For the text-containing cell, return its midpoint in (X, Y) coordinate format. 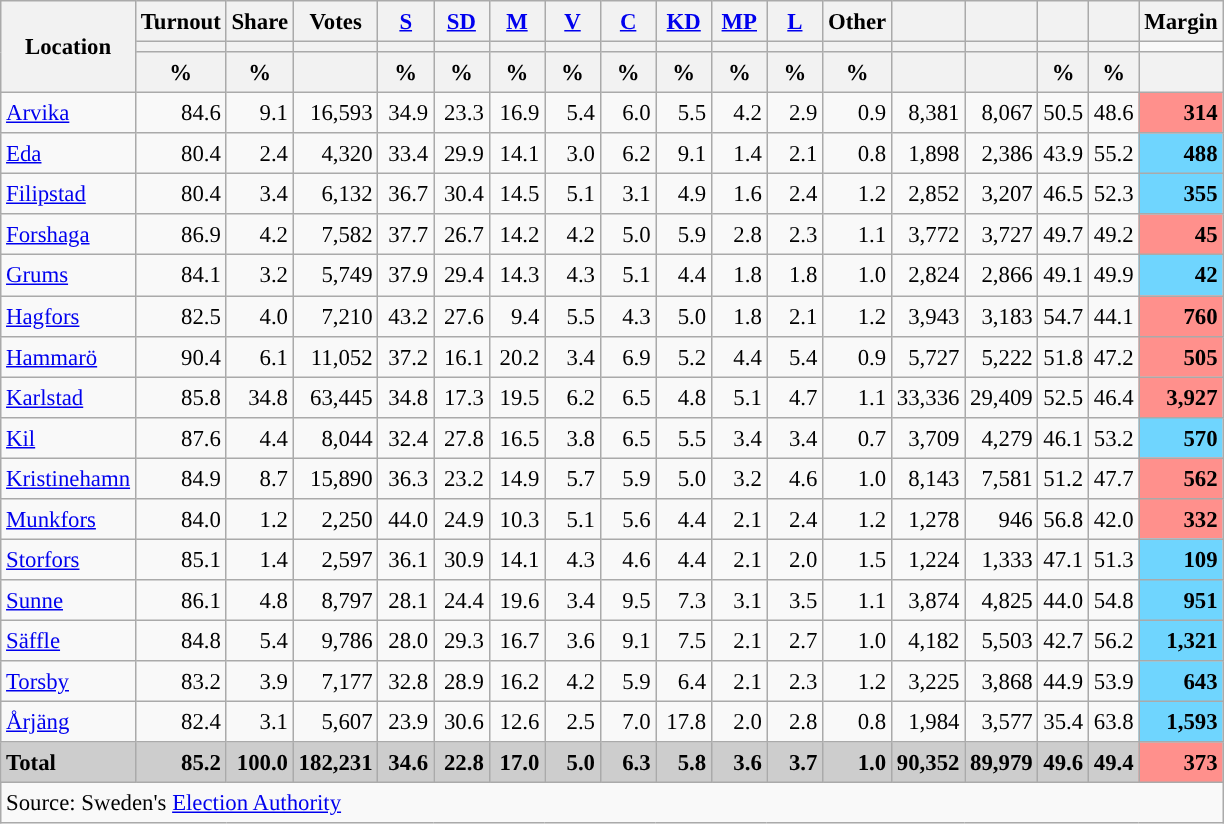
7.0 (628, 722)
22.8 (462, 762)
84.9 (180, 478)
4,825 (1002, 600)
16.5 (517, 438)
52.5 (1063, 398)
35.4 (1063, 722)
16,593 (336, 114)
3.8 (573, 438)
63.8 (1113, 722)
182,231 (336, 762)
6.1 (260, 356)
34.6 (406, 762)
85.1 (180, 560)
17.0 (517, 762)
314 (1181, 114)
2.7 (795, 640)
Kil (68, 438)
12.6 (517, 722)
32.8 (406, 682)
2,597 (336, 560)
1.6 (739, 194)
82.4 (180, 722)
29.9 (462, 154)
562 (1181, 478)
1,333 (1002, 560)
36.1 (406, 560)
28.1 (406, 600)
1,593 (1181, 722)
5,503 (1002, 640)
505 (1181, 356)
49.7 (1063, 234)
3.5 (795, 600)
3,577 (1002, 722)
V (573, 22)
5,749 (336, 276)
1,278 (928, 520)
54.8 (1113, 600)
4,279 (1002, 438)
55.2 (1113, 154)
8,067 (1002, 114)
3,927 (1181, 398)
20.2 (517, 356)
42.0 (1113, 520)
37.2 (406, 356)
52.3 (1113, 194)
28.9 (462, 682)
3,868 (1002, 682)
63,445 (336, 398)
Forshaga (68, 234)
48.6 (1113, 114)
17.8 (684, 722)
4.0 (260, 316)
33,336 (928, 398)
Årjäng (68, 722)
4,320 (336, 154)
5.8 (684, 762)
355 (1181, 194)
85.8 (180, 398)
Other (858, 22)
8,044 (336, 438)
42.7 (1063, 640)
1,984 (928, 722)
15,890 (336, 478)
Hammarö (68, 356)
28.0 (406, 640)
332 (1181, 520)
53.9 (1113, 682)
87.6 (180, 438)
7,210 (336, 316)
16.7 (517, 640)
23.9 (406, 722)
49.4 (1113, 762)
Location (68, 47)
84.1 (180, 276)
44.9 (1063, 682)
Total (68, 762)
6.3 (628, 762)
32.4 (406, 438)
84.0 (180, 520)
44.1 (1113, 316)
56.8 (1063, 520)
42 (1181, 276)
46.4 (1113, 398)
3.9 (260, 682)
16.2 (517, 682)
16.1 (462, 356)
SD (462, 22)
0.7 (858, 438)
11,052 (336, 356)
56.2 (1113, 640)
Source: Sweden's Election Authority (612, 804)
50.5 (1063, 114)
7.3 (684, 600)
488 (1181, 154)
2,852 (928, 194)
53.2 (1113, 438)
Sunne (68, 600)
36.7 (406, 194)
30.9 (462, 560)
Munkfors (68, 520)
27.8 (462, 438)
Storfors (68, 560)
14.9 (517, 478)
24.9 (462, 520)
30.6 (462, 722)
6.4 (684, 682)
14.3 (517, 276)
85.2 (180, 762)
46.5 (1063, 194)
5,727 (928, 356)
7,581 (1002, 478)
Votes (336, 22)
100.0 (260, 762)
1,898 (928, 154)
1.5 (858, 560)
9.4 (517, 316)
3.7 (795, 762)
49.1 (1063, 276)
KD (684, 22)
2,824 (928, 276)
30.4 (462, 194)
84.8 (180, 640)
9.5 (628, 600)
2,386 (1002, 154)
3.0 (573, 154)
1,224 (928, 560)
49.9 (1113, 276)
3,183 (1002, 316)
8,381 (928, 114)
M (517, 22)
Hagfors (68, 316)
5,607 (336, 722)
47.7 (1113, 478)
Säffle (68, 640)
24.4 (462, 600)
5.7 (573, 478)
9,786 (336, 640)
45 (1181, 234)
2.5 (573, 722)
29.4 (462, 276)
26.7 (462, 234)
951 (1181, 600)
23.3 (462, 114)
49.6 (1063, 762)
49.2 (1113, 234)
51.2 (1063, 478)
7,582 (336, 234)
33.4 (406, 154)
3,207 (1002, 194)
23.2 (462, 478)
C (628, 22)
Eda (68, 154)
4.7 (795, 398)
6.0 (628, 114)
29,409 (1002, 398)
82.5 (180, 316)
34.9 (406, 114)
Filipstad (68, 194)
43.9 (1063, 154)
90.4 (180, 356)
3,727 (1002, 234)
Arvika (68, 114)
37.9 (406, 276)
14.5 (517, 194)
Karlstad (68, 398)
47.2 (1113, 356)
14.2 (517, 234)
L (795, 22)
89,979 (1002, 762)
6,132 (336, 194)
8,797 (336, 600)
51.8 (1063, 356)
5.6 (628, 520)
3,225 (928, 682)
946 (1002, 520)
3,874 (928, 600)
17.3 (462, 398)
27.6 (462, 316)
46.1 (1063, 438)
19.6 (517, 600)
760 (1181, 316)
Grums (68, 276)
37.7 (406, 234)
5.2 (684, 356)
3,943 (928, 316)
Margin (1181, 22)
Turnout (180, 22)
43.2 (406, 316)
4,182 (928, 640)
373 (1181, 762)
2,250 (336, 520)
MP (739, 22)
19.5 (517, 398)
36.3 (406, 478)
7,177 (336, 682)
2,866 (1002, 276)
47.1 (1063, 560)
1,321 (1181, 640)
5,222 (1002, 356)
54.7 (1063, 316)
570 (1181, 438)
2.9 (795, 114)
S (406, 22)
Share (260, 22)
83.2 (180, 682)
Kristinehamn (68, 478)
29.3 (462, 640)
7.5 (684, 640)
10.3 (517, 520)
86.1 (180, 600)
3,709 (928, 438)
4.9 (684, 194)
90,352 (928, 762)
51.3 (1113, 560)
8.7 (260, 478)
3,772 (928, 234)
643 (1181, 682)
109 (1181, 560)
86.9 (180, 234)
Torsby (68, 682)
84.6 (180, 114)
16.9 (517, 114)
8,143 (928, 478)
6.9 (628, 356)
